From the cell containing the given text, extract its center point as (x, y) coordinate. 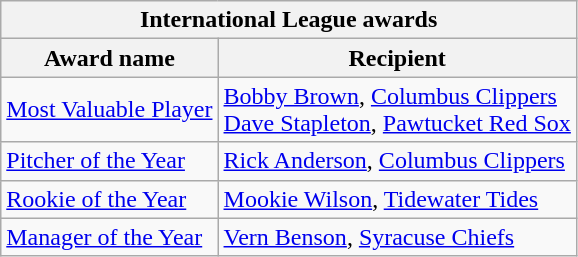
International League awards (289, 20)
Recipient (397, 58)
Award name (110, 58)
Bobby Brown, Columbus Clippers Dave Stapleton, Pawtucket Red Sox (397, 110)
Most Valuable Player (110, 110)
Rick Anderson, Columbus Clippers (397, 161)
Vern Benson, Syracuse Chiefs (397, 237)
Rookie of the Year (110, 199)
Pitcher of the Year (110, 161)
Mookie Wilson, Tidewater Tides (397, 199)
Manager of the Year (110, 237)
